Capture the cell that displays the provided text and extract its [x, y] central coordinate. 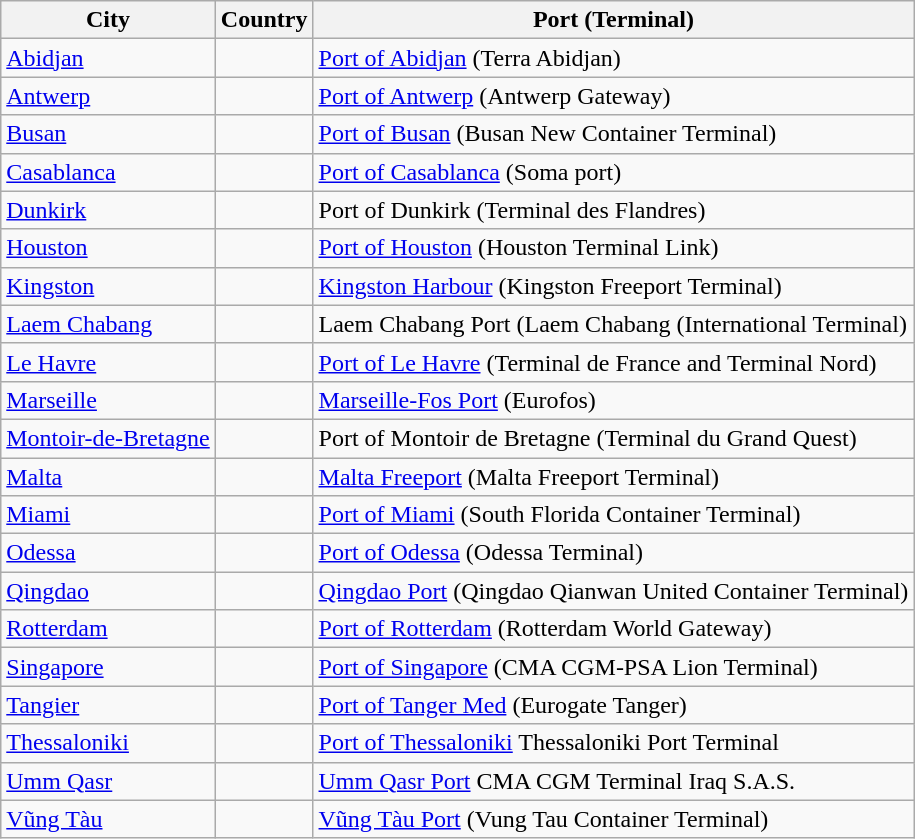
Kingston [108, 286]
Montoir-de-Bretagne [108, 438]
Qingdao [108, 591]
Singapore [108, 667]
Country [264, 20]
Port of Houston (Houston Terminal Link) [614, 248]
Port of Antwerp (Antwerp Gateway) [614, 96]
Vũng Tàu [108, 819]
Kingston Harbour (Kingston Freeport Terminal) [614, 286]
Port of Rotterdam (Rotterdam World Gateway) [614, 629]
Vũng Tàu Port (Vung Tau Container Terminal) [614, 819]
Tangier [108, 705]
Rotterdam [108, 629]
Le Havre [108, 362]
Laem Chabang [108, 324]
Marseille-Fos Port (Eurofos) [614, 400]
Marseille [108, 400]
Casablanca [108, 172]
Port of Miami (South Florida Container Terminal) [614, 515]
Houston [108, 248]
Port of Montoir de Bretagne (Terminal du Grand Quest) [614, 438]
Odessa [108, 553]
Port of Abidjan (Terra Abidjan) [614, 58]
Umm Qasr [108, 781]
Port of Singapore (CMA CGM-PSA Lion Terminal) [614, 667]
Busan [108, 134]
Thessaloniki [108, 743]
Port (Terminal) [614, 20]
Port of Casablanca (Soma port) [614, 172]
Umm Qasr Port CMA CGM Terminal Iraq S.A.S. [614, 781]
Port of Odessa (Odessa Terminal) [614, 553]
Antwerp [108, 96]
Dunkirk [108, 210]
Port of Busan (Busan New Container Terminal) [614, 134]
Qingdao Port (Qingdao Qianwan United Container Terminal) [614, 591]
Malta [108, 477]
Miami [108, 515]
Port of Le Havre (Terminal de France and Terminal Nord) [614, 362]
City [108, 20]
Port of Thessaloniki Thessaloniki Port Terminal [614, 743]
Port of Dunkirk (Terminal des Flandres) [614, 210]
Laem Chabang Port (Laem Chabang (International Terminal) [614, 324]
Abidjan [108, 58]
Port of Tanger Med (Eurogate Tanger) [614, 705]
Malta Freeport (Malta Freeport Terminal) [614, 477]
